Detect which cell encompasses the target text, then output its (x, y) center coordinate. 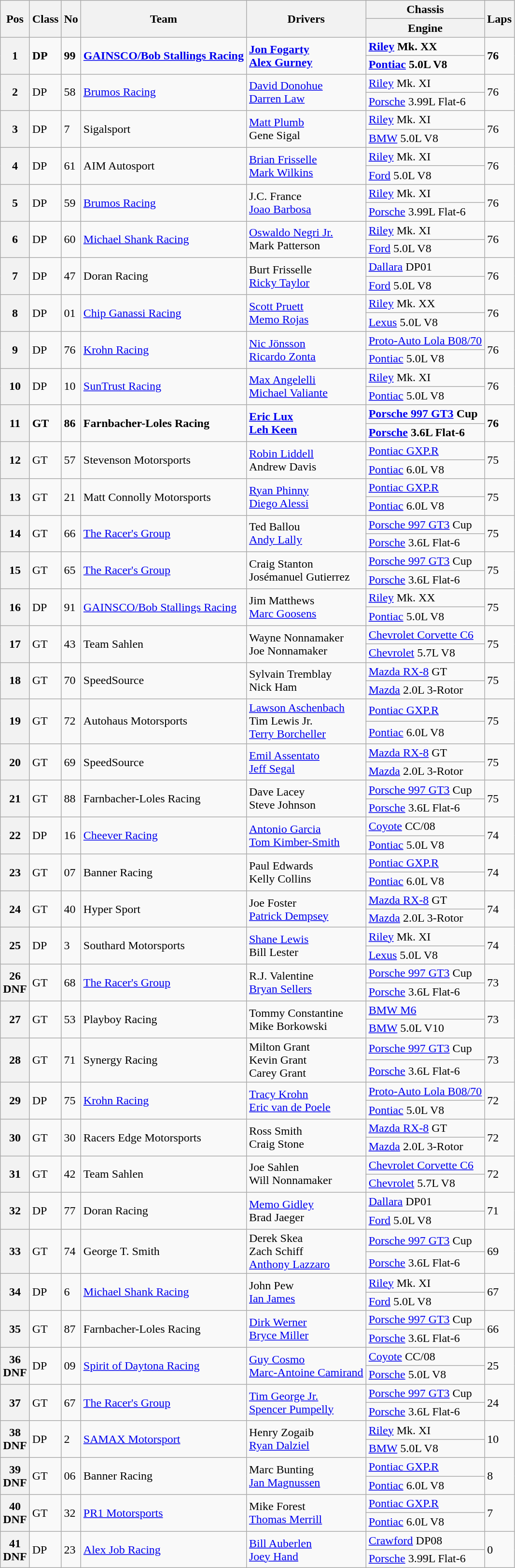
9 (15, 350)
Porsche 5.0L V8 (425, 1375)
Bill Auberlen Joey Hand (306, 1550)
Engine (425, 28)
40 (71, 909)
Oswaldo Negri Jr. Mark Patterson (306, 240)
65 (71, 570)
Laps (500, 19)
Mike Forest Thomas Merrill (306, 1513)
91 (71, 607)
Hyper Sport (163, 909)
Nic Jönsson Ricardo Zonta (306, 350)
57 (71, 460)
Marc Bunting Jan Magnussen (306, 1476)
Synergy Racing (163, 1060)
Jon Fogarty Alex Gurney (306, 56)
47 (71, 276)
Crawford DP08 (425, 1540)
Joe Sahlen Will Nonnamaker (306, 1174)
Craig Stanton Josémanuel Gutierrez (306, 570)
87 (71, 1329)
Memo Gidley Brad Jaeger (306, 1211)
77 (71, 1211)
13 (15, 497)
35 (15, 1329)
SAMAX Motorsport (163, 1439)
Drivers (306, 19)
Chip Ganassi Racing (163, 313)
Racers Edge Motorsports (163, 1137)
61 (71, 166)
Lawson Aschenbach Tim Lewis Jr. Terry Borcheller (306, 721)
18 (15, 681)
1 (15, 56)
Emil Assentato Jeff Segal (306, 762)
22 (15, 835)
Eric Lux Leh Keen (306, 423)
88 (71, 798)
Jim Matthews Marc Goosens (306, 607)
06 (71, 1476)
No (71, 19)
17 (15, 644)
Pos (15, 19)
Brian Frisselle Mark Wilkins (306, 166)
99 (71, 56)
Max Angelelli Michael Valiante (306, 386)
Henry Zogaib Ryan Dalziel (306, 1439)
Wayne Nonnamaker Joe Nonnamaker (306, 644)
Derek Skea Zach Schiff Anthony Lazzaro (306, 1252)
11 (15, 423)
Milton Grant Kevin Grant Carey Grant (306, 1060)
36DNF (15, 1366)
AIM Autosport (163, 166)
28 (15, 1060)
Dirk Werner Bryce Miller (306, 1329)
Guy Cosmo Marc-Antoine Camirand (306, 1366)
27 (15, 1019)
Joe Foster Patrick Dempsey (306, 909)
0 (500, 1550)
Class (45, 19)
George T. Smith (163, 1252)
Ryan Phinny Diego Alessi (306, 497)
68 (71, 983)
J.C. France Joao Barbosa (306, 202)
33 (15, 1252)
07 (71, 872)
38DNF (15, 1439)
09 (71, 1366)
Playboy Racing (163, 1019)
Sylvain Tremblay Nick Ham (306, 681)
Team (163, 19)
14 (15, 533)
37 (15, 1402)
26DNF (15, 983)
John Pew Ian James (306, 1292)
Tim George Jr. Spencer Pumpelly (306, 1402)
BMW 5.0L V10 (425, 1028)
5 (15, 202)
Scott Pruett Memo Rojas (306, 313)
58 (71, 92)
SunTrust Racing (163, 386)
12 (15, 460)
15 (15, 570)
Ted Ballou Andy Lally (306, 533)
43 (71, 644)
Robin Liddell Andrew Davis (306, 460)
42 (71, 1174)
Burt Frisselle Ricky Taylor (306, 276)
PR1 Motorsports (163, 1513)
70 (71, 681)
Tommy Constantine Mike Borkowski (306, 1019)
20 (15, 762)
59 (71, 202)
41DNF (15, 1550)
4 (15, 166)
Alex Job Racing (163, 1550)
Tracy Krohn Eric van de Poele (306, 1100)
60 (71, 240)
BMW M6 (425, 1010)
39DNF (15, 1476)
Matt Connolly Motorsports (163, 497)
R.J. Valentine Bryan Sellers (306, 983)
01 (71, 313)
40DNF (15, 1513)
Paul Edwards Kelly Collins (306, 872)
86 (71, 423)
19 (15, 721)
Dave Lacey Steve Johnson (306, 798)
Ross Smith Craig Stone (306, 1137)
Shane Lewis Bill Lester (306, 946)
Matt Plumb Gene Sigal (306, 129)
53 (71, 1019)
Southard Motorsports (163, 946)
Autohaus Motorsports (163, 721)
Cheever Racing (163, 835)
34 (15, 1292)
Sigalsport (163, 129)
Spirit of Daytona Racing (163, 1366)
Chassis (425, 10)
Antonio Garcia Tom Kimber-Smith (306, 835)
29 (15, 1100)
31 (15, 1174)
David Donohue Darren Law (306, 92)
Stevenson Motorsports (163, 460)
